From the cell containing the given text, extract its center point as (x, y) coordinate. 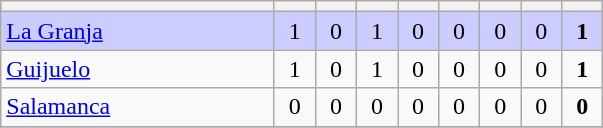
Guijuelo (138, 69)
La Granja (138, 31)
Salamanca (138, 107)
